Provide the [X, Y] coordinate of the cell's center where the given text is located.  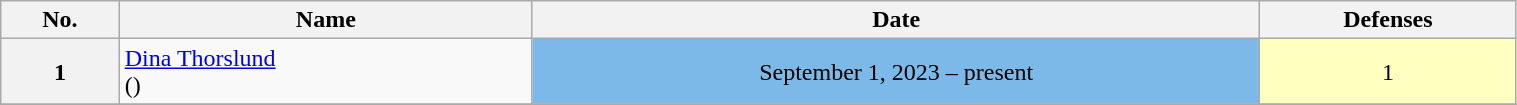
September 1, 2023 – present [896, 72]
Defenses [1388, 20]
Date [896, 20]
No. [60, 20]
Dina Thorslund() [326, 72]
Name [326, 20]
